Identify which cell holds the provided text, then report its (x, y) central coordinate. 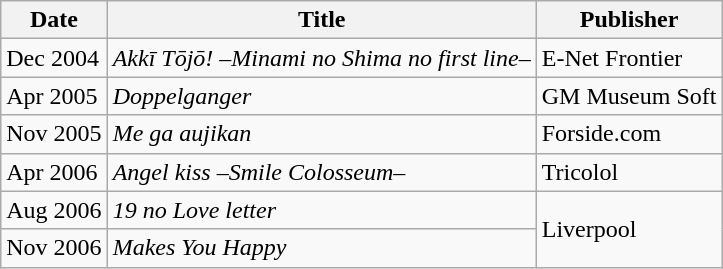
E-Net Frontier (629, 58)
Apr 2005 (54, 96)
Forside.com (629, 134)
Tricolol (629, 172)
Publisher (629, 20)
Date (54, 20)
19 no Love letter (322, 210)
Angel kiss –Smile Colosseum– (322, 172)
Title (322, 20)
GM Museum Soft (629, 96)
Dec 2004 (54, 58)
Liverpool (629, 229)
Aug 2006 (54, 210)
Apr 2006 (54, 172)
Makes You Happy (322, 248)
Doppelganger (322, 96)
Nov 2006 (54, 248)
Nov 2005 (54, 134)
Akkī Tōjō! –Minami no Shima no first line– (322, 58)
Me ga aujikan (322, 134)
